For the text-containing cell, return its midpoint in [X, Y] coordinate format. 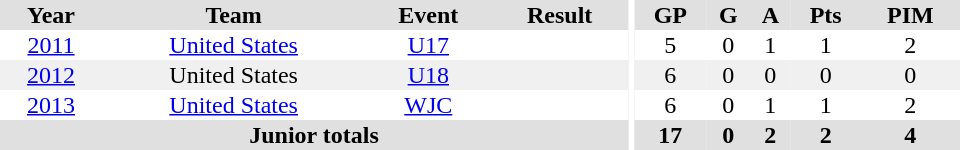
GP [670, 15]
17 [670, 135]
PIM [910, 15]
Result [560, 15]
Pts [826, 15]
U18 [428, 75]
5 [670, 45]
4 [910, 135]
U17 [428, 45]
2013 [51, 105]
Team [234, 15]
WJC [428, 105]
Junior totals [314, 135]
G [728, 15]
Year [51, 15]
2011 [51, 45]
A [770, 15]
Event [428, 15]
2012 [51, 75]
